Return (x, y) of the center of cell containing provided text 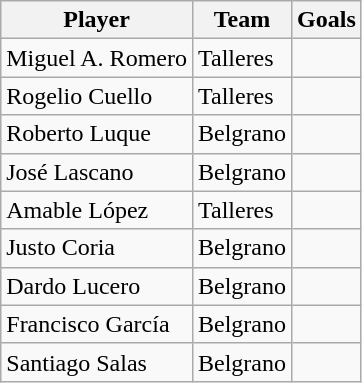
Team (242, 20)
José Lascano (97, 172)
Amable López (97, 210)
Rogelio Cuello (97, 96)
Goals (327, 20)
Dardo Lucero (97, 286)
Francisco García (97, 324)
Roberto Luque (97, 134)
Santiago Salas (97, 362)
Player (97, 20)
Justo Coria (97, 248)
Miguel A. Romero (97, 58)
